Return the [x, y] coordinate for the center point of the cell that contains the specified text.  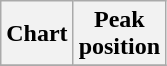
Peakposition [119, 34]
Chart [37, 34]
